Detect which cell encompasses the target text, then output its [X, Y] center coordinate. 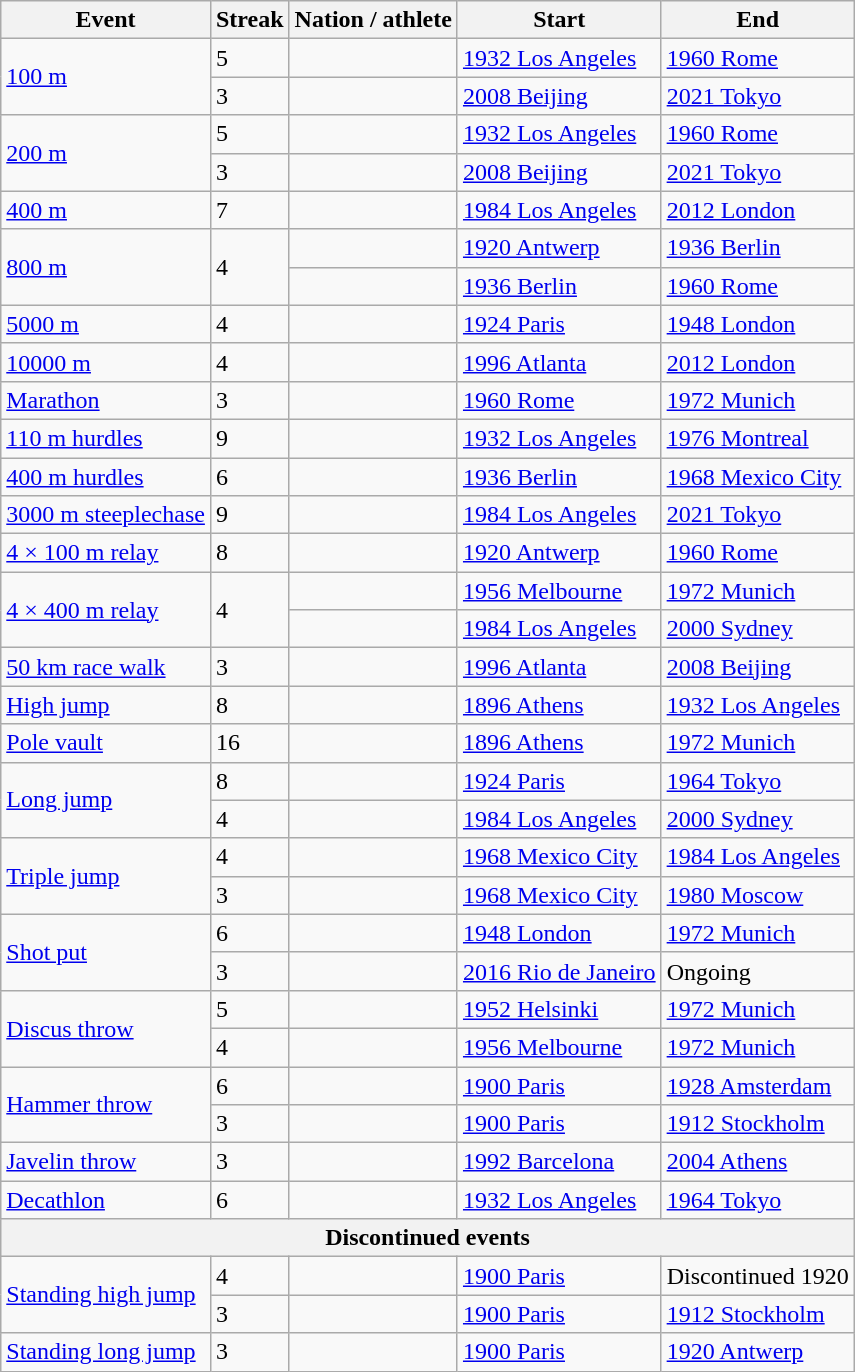
Marathon [106, 400]
110 m hurdles [106, 438]
Nation / athlete [373, 20]
1952 Helsinki [559, 1009]
End [758, 20]
1976 Montreal [758, 438]
Javelin throw [106, 1162]
16 [250, 743]
100 m [106, 77]
400 m [106, 210]
Shot put [106, 952]
Standing long jump [106, 1352]
4 × 400 m relay [106, 610]
1928 Amsterdam [758, 1085]
Discontinued events [428, 1238]
Start [559, 20]
1992 Barcelona [559, 1162]
Discontinued 1920 [758, 1276]
Discus throw [106, 1028]
3000 m steeplechase [106, 515]
7 [250, 210]
Hammer throw [106, 1104]
5000 m [106, 324]
Event [106, 20]
2004 Athens [758, 1162]
800 m [106, 267]
200 m [106, 153]
Standing high jump [106, 1295]
Streak [250, 20]
2016 Rio de Janeiro [559, 971]
Triple jump [106, 876]
50 km race walk [106, 667]
Long jump [106, 800]
Pole vault [106, 743]
400 m hurdles [106, 477]
10000 m [106, 362]
High jump [106, 705]
Decathlon [106, 1200]
1980 Moscow [758, 895]
4 × 100 m relay [106, 553]
Ongoing [758, 971]
